Provide the [x, y] coordinate of the cell's center where the given text is located.  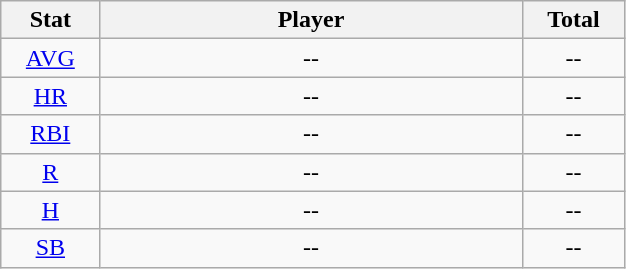
HR [50, 96]
Stat [50, 20]
AVG [50, 58]
Player [311, 20]
H [50, 210]
RBI [50, 134]
SB [50, 248]
R [50, 172]
Total [574, 20]
